For the text-containing cell, return its midpoint in (x, y) coordinate format. 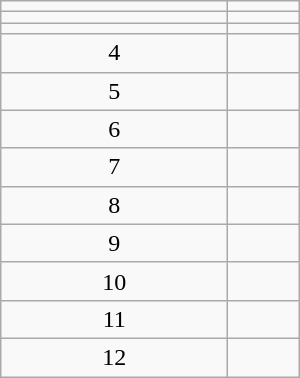
11 (114, 319)
5 (114, 91)
6 (114, 129)
7 (114, 167)
9 (114, 243)
10 (114, 281)
12 (114, 357)
4 (114, 53)
8 (114, 205)
